Determine the (X, Y) coordinate at the center of the cell enclosing the given text.  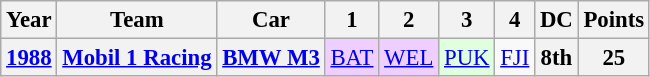
3 (467, 20)
DC (557, 20)
Points (614, 20)
Car (271, 20)
BAT (352, 58)
FJI (515, 58)
4 (515, 20)
1988 (29, 58)
WEL (409, 58)
PUK (467, 58)
8th (557, 58)
25 (614, 58)
2 (409, 20)
Team (137, 20)
Year (29, 20)
BMW M3 (271, 58)
1 (352, 20)
Mobil 1 Racing (137, 58)
